Scan for the cell matching the given text and deliver its [X, Y] coordinate at center. 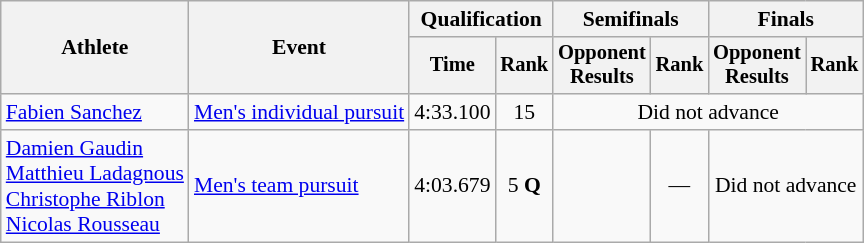
Athlete [95, 48]
Qualification [481, 19]
15 [525, 112]
Time [452, 66]
4:03.679 [452, 186]
Fabien Sanchez [95, 112]
4:33.100 [452, 112]
Semifinals [630, 19]
Damien GaudinMatthieu LadagnousChristophe RiblonNicolas Rousseau [95, 186]
Event [299, 48]
— [680, 186]
Men's team pursuit [299, 186]
Finals [786, 19]
5 Q [525, 186]
Men's individual pursuit [299, 112]
